Detect which cell encompasses the target text, then output its (X, Y) center coordinate. 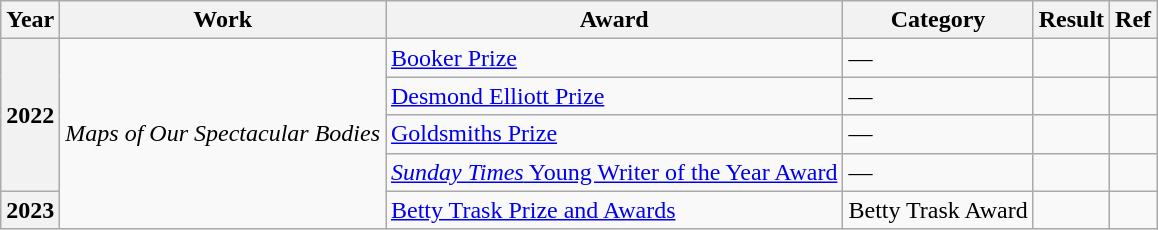
Work (223, 20)
2022 (30, 115)
Ref (1134, 20)
Result (1071, 20)
Category (938, 20)
Maps of Our Spectacular Bodies (223, 134)
Year (30, 20)
Goldsmiths Prize (614, 134)
Betty Trask Award (938, 210)
Sunday Times Young Writer of the Year Award (614, 172)
Booker Prize (614, 58)
Betty Trask Prize and Awards (614, 210)
2023 (30, 210)
Award (614, 20)
Desmond Elliott Prize (614, 96)
